Return the (x, y) coordinate for the center point of the cell that contains the specified text.  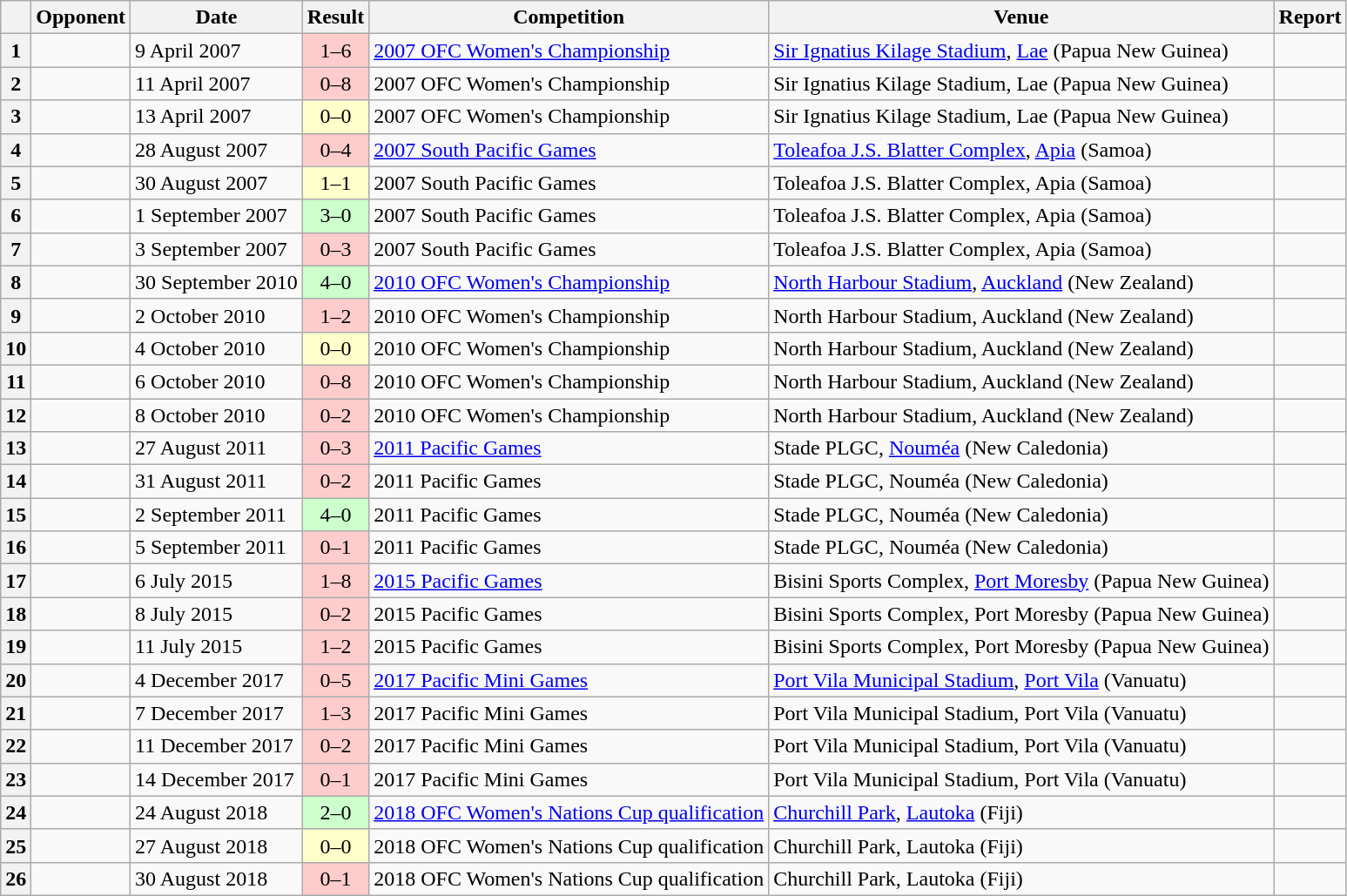
20 (16, 680)
14 December 2017 (217, 779)
16 (16, 548)
0–5 (335, 680)
Result (335, 17)
23 (16, 779)
9 (16, 315)
10 (16, 348)
27 August 2011 (217, 448)
3–0 (335, 216)
21 (16, 713)
26 (16, 879)
11 (16, 381)
19 (16, 647)
Venue (1021, 17)
18 (16, 614)
4 October 2010 (217, 348)
15 (16, 515)
3 September 2007 (217, 249)
30 August 2018 (217, 879)
1 September 2007 (217, 216)
8 (16, 282)
24 August 2018 (217, 812)
1–8 (335, 581)
6 (16, 216)
2 (16, 84)
30 August 2007 (217, 183)
13 (16, 448)
25 (16, 845)
4 (16, 150)
9 April 2007 (217, 51)
6 October 2010 (217, 381)
14 (16, 482)
30 September 2010 (217, 282)
11 December 2017 (217, 746)
7 December 2017 (217, 713)
17 (16, 581)
Report (1310, 17)
3 (16, 117)
28 August 2007 (217, 150)
27 August 2018 (217, 845)
1 (16, 51)
0–4 (335, 150)
11 July 2015 (217, 647)
5 September 2011 (217, 548)
7 (16, 249)
31 August 2011 (217, 482)
Competition (569, 17)
4 December 2017 (217, 680)
2 October 2010 (217, 315)
22 (16, 746)
24 (16, 812)
1–1 (335, 183)
Date (217, 17)
13 April 2007 (217, 117)
8 October 2010 (217, 415)
6 July 2015 (217, 581)
2 September 2011 (217, 515)
12 (16, 415)
8 July 2015 (217, 614)
2–0 (335, 812)
1–3 (335, 713)
11 April 2007 (217, 84)
1–6 (335, 51)
Opponent (81, 17)
5 (16, 183)
